For the text-containing cell, return its midpoint in [X, Y] coordinate format. 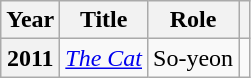
2011 [30, 58]
Year [30, 20]
So-yeon [194, 58]
The Cat [104, 58]
Title [104, 20]
Role [194, 20]
